Search for the cell housing the specified text and yield its (x, y) center coordinate. 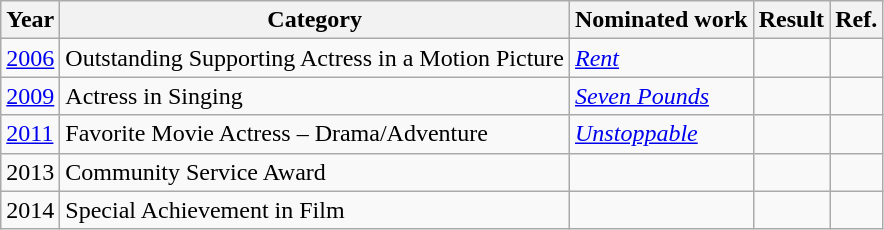
Result (791, 20)
Rent (662, 58)
Category (315, 20)
Actress in Singing (315, 96)
Year (30, 20)
Ref. (856, 20)
Favorite Movie Actress – Drama/Adventure (315, 134)
2009 (30, 96)
2011 (30, 134)
Outstanding Supporting Actress in a Motion Picture (315, 58)
2013 (30, 172)
2006 (30, 58)
2014 (30, 210)
Community Service Award (315, 172)
Seven Pounds (662, 96)
Unstoppable (662, 134)
Special Achievement in Film (315, 210)
Nominated work (662, 20)
